Locate the cell with the specified text and output its (X, Y) center coordinate. 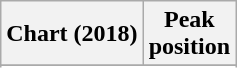
Peak position (189, 34)
Chart (2018) (72, 34)
